Locate the cell with the specified text and output its (X, Y) center coordinate. 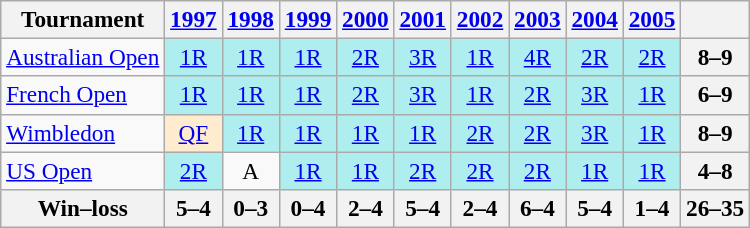
A (250, 170)
1999 (308, 19)
US Open (83, 170)
2003 (538, 19)
1997 (194, 19)
Win–loss (83, 208)
4R (538, 57)
Tournament (83, 19)
0–4 (308, 208)
0–3 (250, 208)
2005 (652, 19)
2004 (594, 19)
1998 (250, 19)
Australian Open (83, 57)
2002 (480, 19)
6–9 (716, 95)
French Open (83, 95)
2001 (422, 19)
2000 (366, 19)
26–35 (716, 208)
Wimbledon (83, 133)
1–4 (652, 208)
QF (194, 133)
6–4 (538, 208)
4–8 (716, 170)
